Identify which cell holds the provided text, then report its (X, Y) central coordinate. 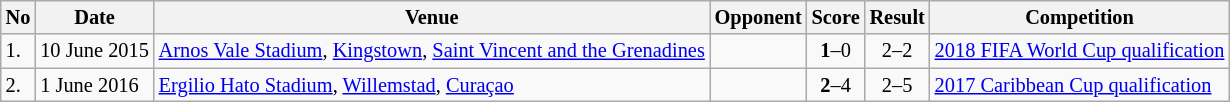
Score (836, 17)
Opponent (758, 17)
2–5 (898, 85)
2–4 (836, 85)
Arnos Vale Stadium, Kingstown, Saint Vincent and the Grenadines (432, 51)
Venue (432, 17)
2. (18, 85)
2–2 (898, 51)
Competition (1080, 17)
2018 FIFA World Cup qualification (1080, 51)
Date (94, 17)
No (18, 17)
1. (18, 51)
1 June 2016 (94, 85)
Result (898, 17)
1–0 (836, 51)
Ergilio Hato Stadium, Willemstad, Curaçao (432, 85)
10 June 2015 (94, 51)
2017 Caribbean Cup qualification (1080, 85)
